Determine the [x, y] coordinate at the center of the cell enclosing the given text.  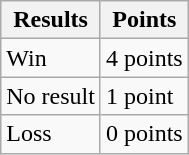
Points [144, 20]
4 points [144, 58]
No result [51, 96]
Loss [51, 134]
Win [51, 58]
Results [51, 20]
0 points [144, 134]
1 point [144, 96]
